Capture the cell that displays the provided text and extract its (X, Y) central coordinate. 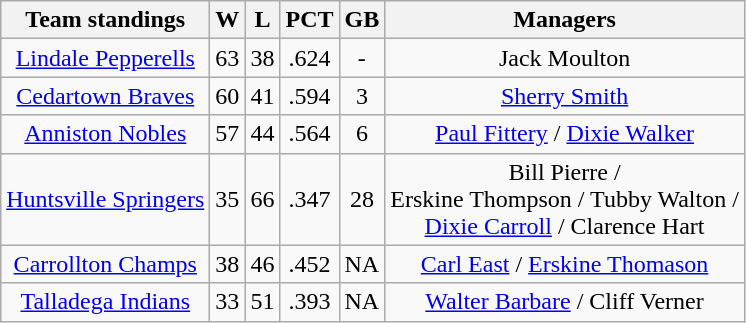
33 (228, 302)
Sherry Smith (565, 96)
.452 (310, 264)
Huntsville Springers (106, 199)
Anniston Nobles (106, 134)
35 (228, 199)
W (228, 20)
Lindale Pepperells (106, 58)
GB (362, 20)
.393 (310, 302)
3 (362, 96)
Walter Barbare / Cliff Verner (565, 302)
Bill Pierre / Erskine Thompson / Tubby Walton / Dixie Carroll / Clarence Hart (565, 199)
66 (262, 199)
63 (228, 58)
Managers (565, 20)
Carl East / Erskine Thomason (565, 264)
41 (262, 96)
44 (262, 134)
.624 (310, 58)
.347 (310, 199)
57 (228, 134)
60 (228, 96)
Jack Moulton (565, 58)
28 (362, 199)
51 (262, 302)
Carrollton Champs (106, 264)
6 (362, 134)
46 (262, 264)
Team standings (106, 20)
Cedartown Braves (106, 96)
.594 (310, 96)
PCT (310, 20)
Talladega Indians (106, 302)
.564 (310, 134)
- (362, 58)
Paul Fittery / Dixie Walker (565, 134)
L (262, 20)
